Capture the cell that displays the provided text and extract its (x, y) central coordinate. 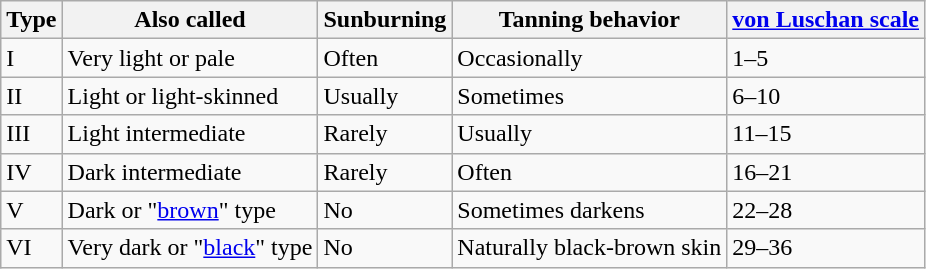
Occasionally (590, 58)
II (32, 96)
IV (32, 172)
Naturally black-brown skin (590, 248)
V (32, 210)
Sunburning (385, 20)
1–5 (826, 58)
Sometimes (590, 96)
6–10 (826, 96)
11–15 (826, 134)
Light intermediate (190, 134)
Also called (190, 20)
VI (32, 248)
von Luschan scale (826, 20)
Dark or "brown" type (190, 210)
Tanning behavior (590, 20)
Type (32, 20)
16–21 (826, 172)
22–28 (826, 210)
Very light or pale (190, 58)
I (32, 58)
Dark intermediate (190, 172)
29–36 (826, 248)
Light or light-skinned (190, 96)
Very dark or "black" type (190, 248)
III (32, 134)
Sometimes darkens (590, 210)
